Search for the cell housing the specified text and yield its [x, y] center coordinate. 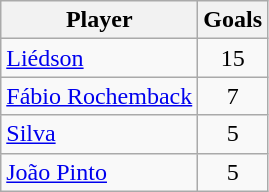
Silva [100, 134]
7 [233, 96]
Fábio Rochemback [100, 96]
João Pinto [100, 172]
Goals [233, 20]
Player [100, 20]
15 [233, 58]
Liédson [100, 58]
